Identify which cell holds the provided text, then report its (x, y) central coordinate. 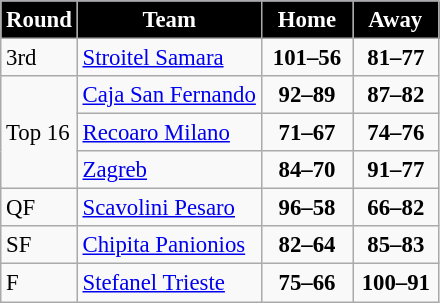
Caja San Fernando (169, 95)
87–82 (396, 95)
Chipita Panionios (169, 245)
96–58 (307, 208)
85–83 (396, 245)
74–76 (396, 133)
Stroitel Samara (169, 58)
Stefanel Trieste (169, 283)
101–56 (307, 58)
81–77 (396, 58)
100–91 (396, 283)
92–89 (307, 95)
71–67 (307, 133)
Scavolini Pesaro (169, 208)
Recoaro Milano (169, 133)
84–70 (307, 170)
Home (307, 20)
66–82 (396, 208)
Top 16 (39, 132)
82–64 (307, 245)
Zagreb (169, 170)
Round (39, 20)
QF (39, 208)
3rd (39, 58)
SF (39, 245)
Away (396, 20)
75–66 (307, 283)
91–77 (396, 170)
Team (169, 20)
F (39, 283)
